Find where the given text appears and provide that cell's center as (X, Y) coordinate. 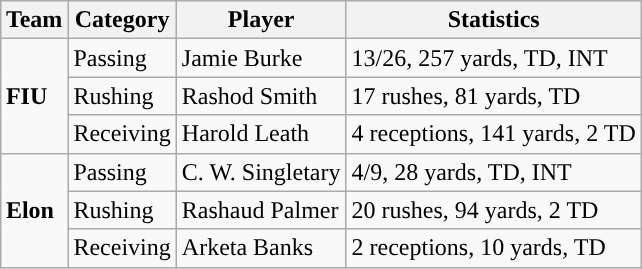
Arketa Banks (261, 248)
Category (122, 20)
13/26, 257 yards, TD, INT (494, 58)
2 receptions, 10 yards, TD (494, 248)
Jamie Burke (261, 58)
4 receptions, 141 yards, 2 TD (494, 134)
Player (261, 20)
17 rushes, 81 yards, TD (494, 96)
C. W. Singletary (261, 172)
Harold Leath (261, 134)
Rashaud Palmer (261, 210)
20 rushes, 94 yards, 2 TD (494, 210)
Rashod Smith (261, 96)
4/9, 28 yards, TD, INT (494, 172)
Elon (34, 210)
FIU (34, 96)
Statistics (494, 20)
Team (34, 20)
